Identify which cell holds the provided text, then report its (x, y) central coordinate. 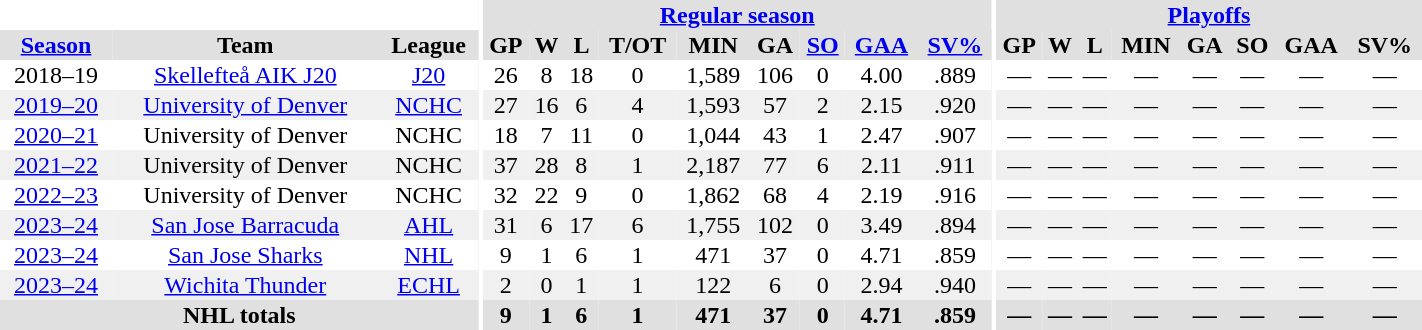
.916 (955, 195)
Playoffs (1209, 15)
3.49 (882, 225)
Regular season (737, 15)
.940 (955, 285)
7 (546, 135)
27 (506, 105)
2.11 (882, 165)
102 (775, 225)
77 (775, 165)
NHL (429, 255)
57 (775, 105)
1,862 (712, 195)
17 (582, 225)
2021–22 (56, 165)
2019–20 (56, 105)
.907 (955, 135)
26 (506, 75)
2.47 (882, 135)
43 (775, 135)
2022–23 (56, 195)
32 (506, 195)
NHL totals (240, 315)
1,755 (712, 225)
Wichita Thunder (246, 285)
22 (546, 195)
San Jose Sharks (246, 255)
League (429, 45)
106 (775, 75)
.920 (955, 105)
11 (582, 135)
ECHL (429, 285)
2018–19 (56, 75)
31 (506, 225)
Team (246, 45)
T/OT (638, 45)
1,589 (712, 75)
1,593 (712, 105)
.894 (955, 225)
AHL (429, 225)
4.00 (882, 75)
San Jose Barracuda (246, 225)
68 (775, 195)
.889 (955, 75)
J20 (429, 75)
1,044 (712, 135)
2,187 (712, 165)
16 (546, 105)
Season (56, 45)
Skellefteå AIK J20 (246, 75)
2020–21 (56, 135)
28 (546, 165)
.911 (955, 165)
122 (712, 285)
2.19 (882, 195)
2.15 (882, 105)
2.94 (882, 285)
